From the cell containing the given text, extract its center point as (x, y) coordinate. 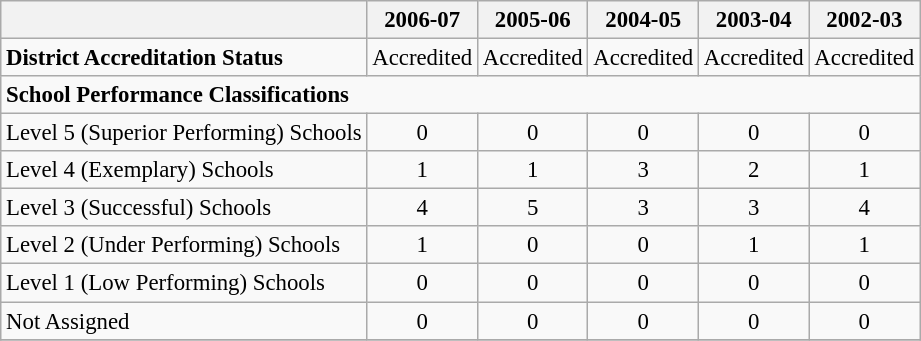
2003-04 (754, 20)
School Performance Classifications (460, 95)
2005-06 (532, 20)
Not Assigned (184, 321)
Level 2 (Under Performing) Schools (184, 245)
District Accreditation Status (184, 58)
Level 5 (Superior Performing) Schools (184, 133)
2 (754, 170)
Level 1 (Low Performing) Schools (184, 283)
2004-05 (644, 20)
Level 3 (Successful) Schools (184, 208)
2006-07 (422, 20)
5 (532, 208)
2002-03 (864, 20)
Level 4 (Exemplary) Schools (184, 170)
